Detect which cell encompasses the target text, then output its [X, Y] center coordinate. 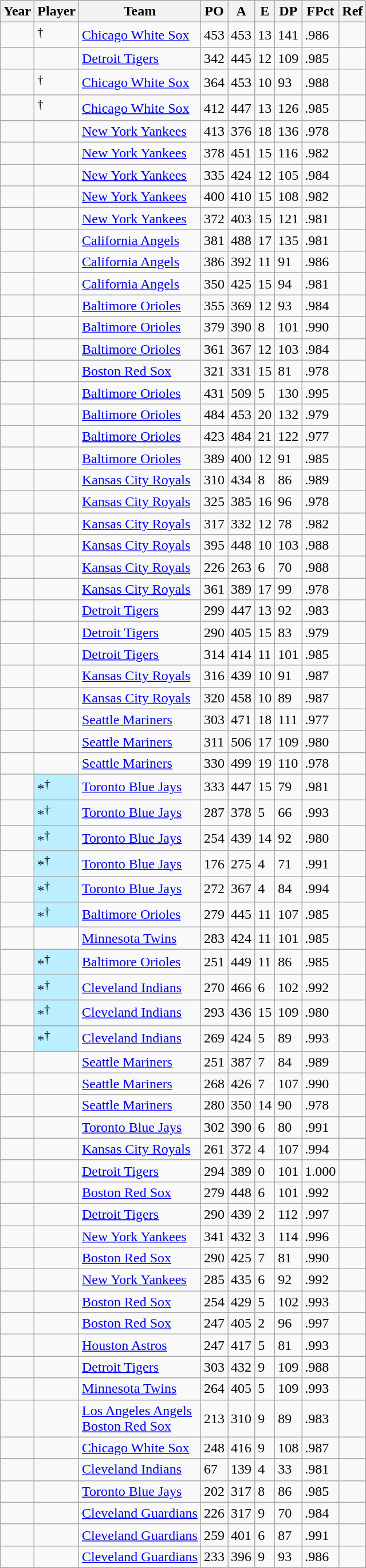
121 [289, 219]
376 [242, 132]
3 [265, 1237]
FPct [321, 11]
413 [214, 132]
269 [214, 1038]
410 [242, 197]
506 [242, 741]
429 [242, 1302]
401 [242, 1535]
423 [214, 436]
21 [265, 436]
99 [289, 589]
261 [214, 1149]
141 [289, 35]
268 [214, 1084]
379 [214, 327]
458 [242, 698]
248 [214, 1448]
395 [214, 546]
396 [242, 1557]
259 [214, 1535]
412 [214, 108]
431 [214, 393]
DP [289, 11]
122 [289, 436]
355 [214, 306]
293 [214, 1013]
381 [214, 240]
139 [242, 1470]
316 [214, 676]
20 [265, 414]
71 [289, 863]
403 [242, 219]
80 [289, 1127]
E [265, 11]
342 [214, 58]
272 [214, 890]
67 [214, 1470]
132 [289, 414]
436 [242, 1013]
287 [214, 813]
314 [214, 654]
426 [242, 1084]
112 [289, 1214]
Player [57, 11]
90 [289, 1105]
79 [289, 787]
19 [265, 763]
417 [242, 1345]
280 [214, 1105]
Los Angeles AngelsBoston Red Sox [140, 1419]
332 [242, 524]
213 [214, 1419]
387 [242, 1062]
Ref [353, 11]
414 [242, 654]
471 [242, 720]
311 [214, 741]
.995 [321, 393]
385 [242, 502]
294 [214, 1171]
202 [214, 1491]
449 [242, 962]
364 [214, 82]
136 [289, 132]
333 [214, 787]
321 [214, 371]
Year [17, 11]
341 [214, 1237]
386 [214, 262]
105 [289, 175]
299 [214, 611]
87 [289, 1535]
416 [242, 1448]
283 [214, 938]
451 [242, 153]
434 [242, 480]
.996 [321, 1237]
116 [289, 153]
78 [289, 524]
285 [214, 1280]
Houston Astros [140, 1345]
302 [214, 1127]
335 [214, 175]
33 [289, 1470]
94 [289, 284]
A [242, 11]
111 [289, 720]
435 [242, 1280]
0 [265, 1171]
369 [242, 306]
264 [214, 1389]
114 [289, 1237]
135 [289, 240]
330 [214, 763]
263 [242, 567]
130 [289, 393]
16 [265, 502]
320 [214, 698]
466 [242, 987]
392 [242, 262]
488 [242, 240]
275 [242, 863]
126 [289, 108]
66 [289, 813]
1.000 [321, 1171]
270 [214, 987]
499 [242, 763]
PO [214, 11]
325 [214, 502]
83 [289, 633]
176 [214, 863]
331 [242, 371]
Team [140, 11]
233 [214, 1557]
110 [289, 763]
509 [242, 393]
